Pinpoint the cell where the given text exists, returning its [x, y] midpoint coordinate. 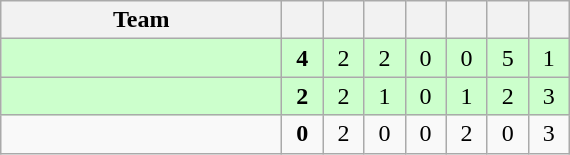
4 [302, 58]
Team [142, 20]
5 [508, 58]
